Scan for the cell matching the given text and deliver its (x, y) coordinate at center. 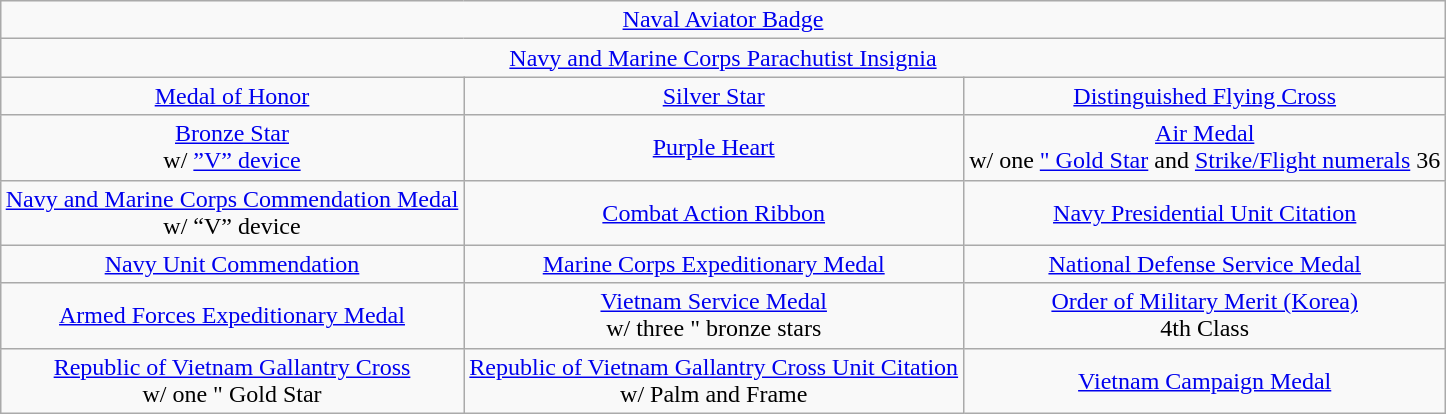
Medal of Honor (232, 96)
Republic of Vietnam Gallantry Crossw/ one " Gold Star (232, 380)
Navy and Marine Corps Parachutist Insignia (723, 58)
Armed Forces Expeditionary Medal (232, 316)
Navy and Marine Corps Commendation Medalw/ “V” device (232, 212)
Purple Heart (714, 148)
Naval Aviator Badge (723, 20)
Navy Unit Commendation (232, 264)
Republic of Vietnam Gallantry Cross Unit Citationw/ Palm and Frame (714, 380)
Silver Star (714, 96)
National Defense Service Medal (1205, 264)
Combat Action Ribbon (714, 212)
Air Medalw/ one " Gold Star and Strike/Flight numerals 36 (1205, 148)
Vietnam Campaign Medal (1205, 380)
Navy Presidential Unit Citation (1205, 212)
Vietnam Service Medalw/ three " bronze stars (714, 316)
Order of Military Merit (Korea)4th Class (1205, 316)
Distinguished Flying Cross (1205, 96)
Bronze Starw/ ”V” device (232, 148)
Marine Corps Expeditionary Medal (714, 264)
